Determine the (X, Y) coordinate at the center of the cell enclosing the given text.  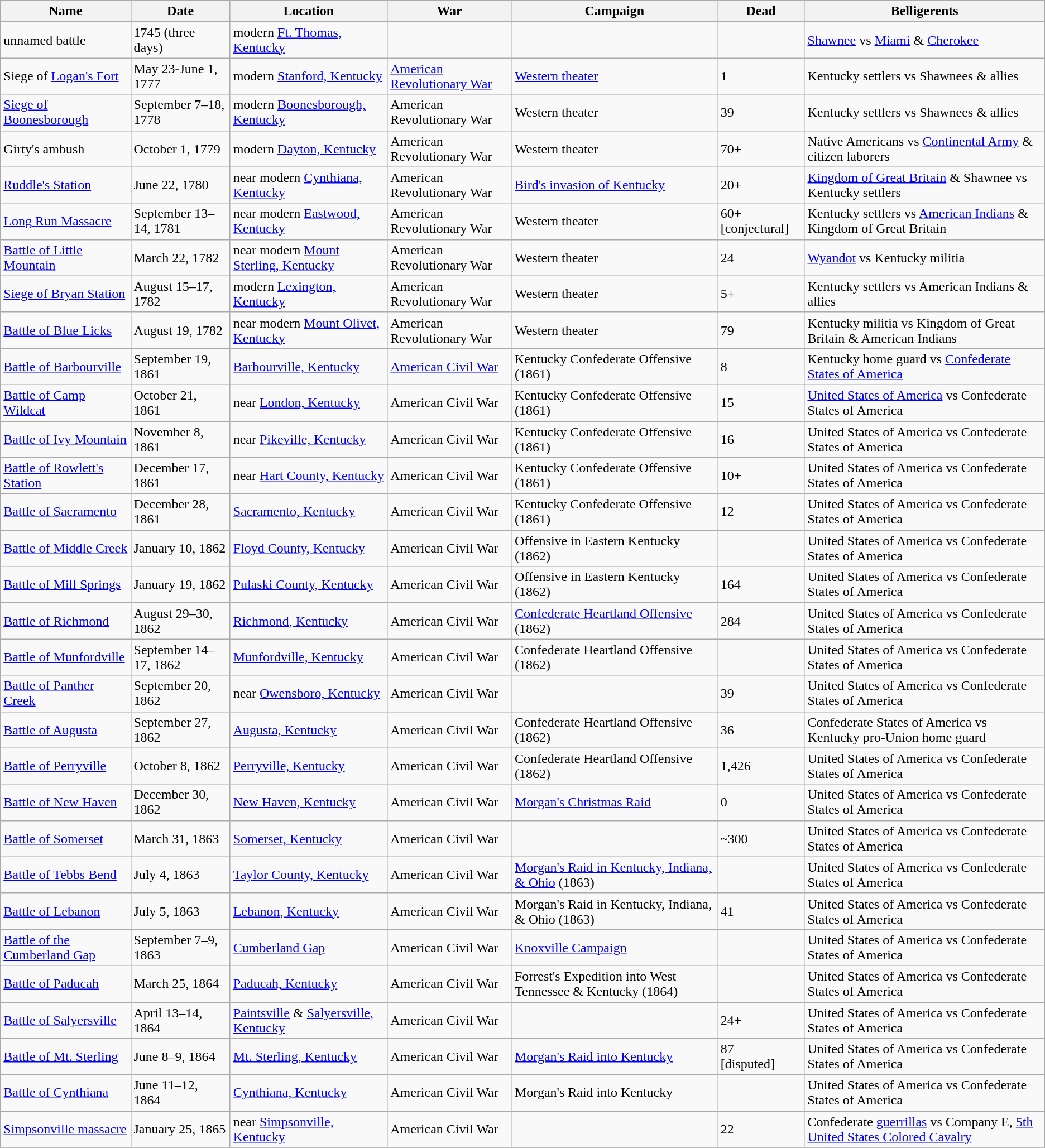
12 (761, 512)
Native Americans vs Continental Army & citizen laborers (924, 148)
modern Boonesborough, Kentucky (309, 113)
Battle of Salyersville (66, 1020)
January 25, 1865 (180, 1130)
5+ (761, 294)
Battle of Mt. Sterling (66, 1057)
16 (761, 439)
Pulaski County, Kentucky (309, 585)
Battle of Perryville (66, 766)
Kentucky settlers vs American Indians & allies (924, 294)
Paducah, Kentucky (309, 983)
near modern Mount Olivet, Kentucky (309, 330)
Richmond, Kentucky (309, 621)
unnamed battle (66, 40)
September 19, 1861 (180, 366)
near modern Cynthiana, Kentucky (309, 185)
New Haven, Kentucky (309, 803)
Battle of Richmond (66, 621)
December 30, 1862 (180, 803)
Battle of Somerset (66, 838)
1,426 (761, 766)
Battle of Augusta (66, 730)
Date (180, 11)
Girty's ambush (66, 148)
September 13–14, 1781 (180, 221)
August 19, 1782 (180, 330)
Battle of Ivy Mountain (66, 439)
~300 (761, 838)
Lebanon, Kentucky (309, 911)
Battle of Rowlett's Station (66, 475)
August 15–17, 1782 (180, 294)
May 23-June 1, 1777 (180, 76)
284 (761, 621)
October 21, 1861 (180, 403)
near modern Eastwood, Kentucky (309, 221)
Kentucky settlers vs American Indians & Kingdom of Great Britain (924, 221)
Kentucky home guard vs Confederate States of America (924, 366)
March 25, 1864 (180, 983)
41 (761, 911)
Battle of Paducah (66, 983)
March 22, 1782 (180, 258)
Name (66, 11)
10+ (761, 475)
December 17, 1861 (180, 475)
modern Stanford, Kentucky (309, 76)
Confederate guerrillas vs Company E, 5th United States Colored Cavalry (924, 1130)
Siege of Boonesborough (66, 113)
August 29–30, 1862 (180, 621)
24 (761, 258)
36 (761, 730)
Forrest's Expedition into West Tennessee & Kentucky (1864) (614, 983)
Battle of Blue Licks (66, 330)
Battle of New Haven (66, 803)
September 7–18, 1778 (180, 113)
Dead (761, 11)
Munfordville, Kentucky (309, 657)
Cynthiana, Kentucky (309, 1093)
Battle of Barbourville (66, 366)
November 8, 1861 (180, 439)
164 (761, 585)
Battle of Camp Wildcat (66, 403)
20+ (761, 185)
70+ (761, 148)
Kingdom of Great Britain & Shawnee vs Kentucky settlers (924, 185)
Floyd County, Kentucky (309, 548)
Augusta, Kentucky (309, 730)
Bird's invasion of Kentucky (614, 185)
15 (761, 403)
December 28, 1861 (180, 512)
Wyandot vs Kentucky militia (924, 258)
79 (761, 330)
March 31, 1863 (180, 838)
Morgan's Christmas Raid (614, 803)
near Owensboro, Kentucky (309, 693)
8 (761, 366)
near London, Kentucky (309, 403)
Mt. Sterling, Kentucky (309, 1057)
Sacramento, Kentucky (309, 512)
Taylor County, Kentucky (309, 875)
Battle of Cynthiana (66, 1093)
July 5, 1863 (180, 911)
Somerset, Kentucky (309, 838)
Simpsonville massacre (66, 1130)
60+ [conjectural] (761, 221)
Battle of Tebbs Bend (66, 875)
near modern Mount Sterling, Kentucky (309, 258)
Paintsville & Salyersville, Kentucky (309, 1020)
Perryville, Kentucky (309, 766)
War (450, 11)
0 (761, 803)
Battle of Panther Creek (66, 693)
24+ (761, 1020)
Battle of Sacramento (66, 512)
1745 (three days) (180, 40)
Shawnee vs Miami & Cherokee (924, 40)
modern Lexington, Kentucky (309, 294)
87[disputed] (761, 1057)
Siege of Logan's Fort (66, 76)
modern Ft. Thomas, Kentucky (309, 40)
Belligerents (924, 11)
Battle of Middle Creek (66, 548)
Cumberland Gap (309, 948)
Battle of Lebanon (66, 911)
near Pikeville, Kentucky (309, 439)
Battle of the Cumberland Gap (66, 948)
June 11–12, 1864 (180, 1093)
June 22, 1780 (180, 185)
near Hart County, Kentucky (309, 475)
September 20, 1862 (180, 693)
October 1, 1779 (180, 148)
1 (761, 76)
Battle of Little Mountain (66, 258)
September 14–17, 1862 (180, 657)
Battle of Munfordville (66, 657)
June 8–9, 1864 (180, 1057)
Siege of Bryan Station (66, 294)
Long Run Massacre (66, 221)
Kentucky militia vs Kingdom of Great Britain & American Indians (924, 330)
Knoxville Campaign (614, 948)
Confederate States of America vs Kentucky pro-Union home guard (924, 730)
January 19, 1862 (180, 585)
near Simpsonville, Kentucky (309, 1130)
22 (761, 1130)
July 4, 1863 (180, 875)
Location (309, 11)
April 13–14, 1864 (180, 1020)
October 8, 1862 (180, 766)
September 27, 1862 (180, 730)
Battle of Mill Springs (66, 585)
January 10, 1862 (180, 548)
modern Dayton, Kentucky (309, 148)
September 7–9, 1863 (180, 948)
Ruddle's Station (66, 185)
Campaign (614, 11)
Barbourville, Kentucky (309, 366)
